Pinpoint the cell where the given text exists, returning its [X, Y] midpoint coordinate. 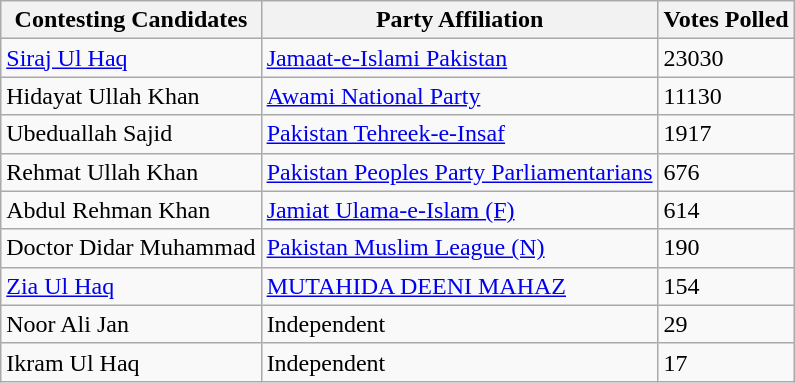
Votes Polled [726, 20]
Jamaat-e-Islami Pakistan [460, 58]
154 [726, 286]
Pakistan Muslim League (N) [460, 248]
11130 [726, 96]
Pakistan Peoples Party Parliamentarians [460, 172]
Zia Ul Haq [131, 286]
17 [726, 362]
Noor Ali Jan [131, 324]
614 [726, 210]
Awami National Party [460, 96]
29 [726, 324]
Doctor Didar Muhammad [131, 248]
23030 [726, 58]
676 [726, 172]
Abdul Rehman Khan [131, 210]
Ubeduallah Sajid [131, 134]
MUTAHIDA DEENI MAHAZ [460, 286]
Jamiat Ulama-e-Islam (F) [460, 210]
Pakistan Tehreek-e-Insaf [460, 134]
Siraj Ul Haq [131, 58]
Rehmat Ullah Khan [131, 172]
Party Affiliation [460, 20]
Ikram Ul Haq [131, 362]
Contesting Candidates [131, 20]
Hidayat Ullah Khan [131, 96]
1917 [726, 134]
190 [726, 248]
